Return (x, y) of the center of cell containing provided text 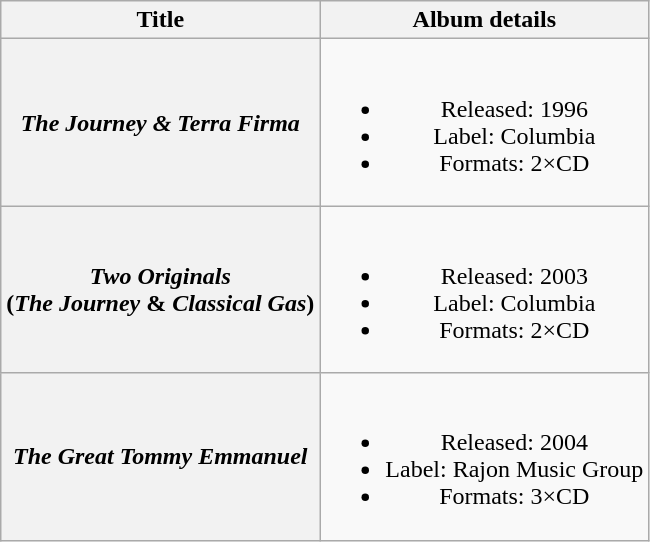
Released: 2004Label: Rajon Music GroupFormats: 3×CD (484, 456)
Two Originals (The Journey & Classical Gas) (160, 290)
Released: 2003Label: ColumbiaFormats: 2×CD (484, 290)
The Journey & Terra Firma (160, 122)
The Great Tommy Emmanuel (160, 456)
Album details (484, 20)
Released: 1996Label: ColumbiaFormats: 2×CD (484, 122)
Title (160, 20)
